Pinpoint the cell where the given text exists, returning its [X, Y] midpoint coordinate. 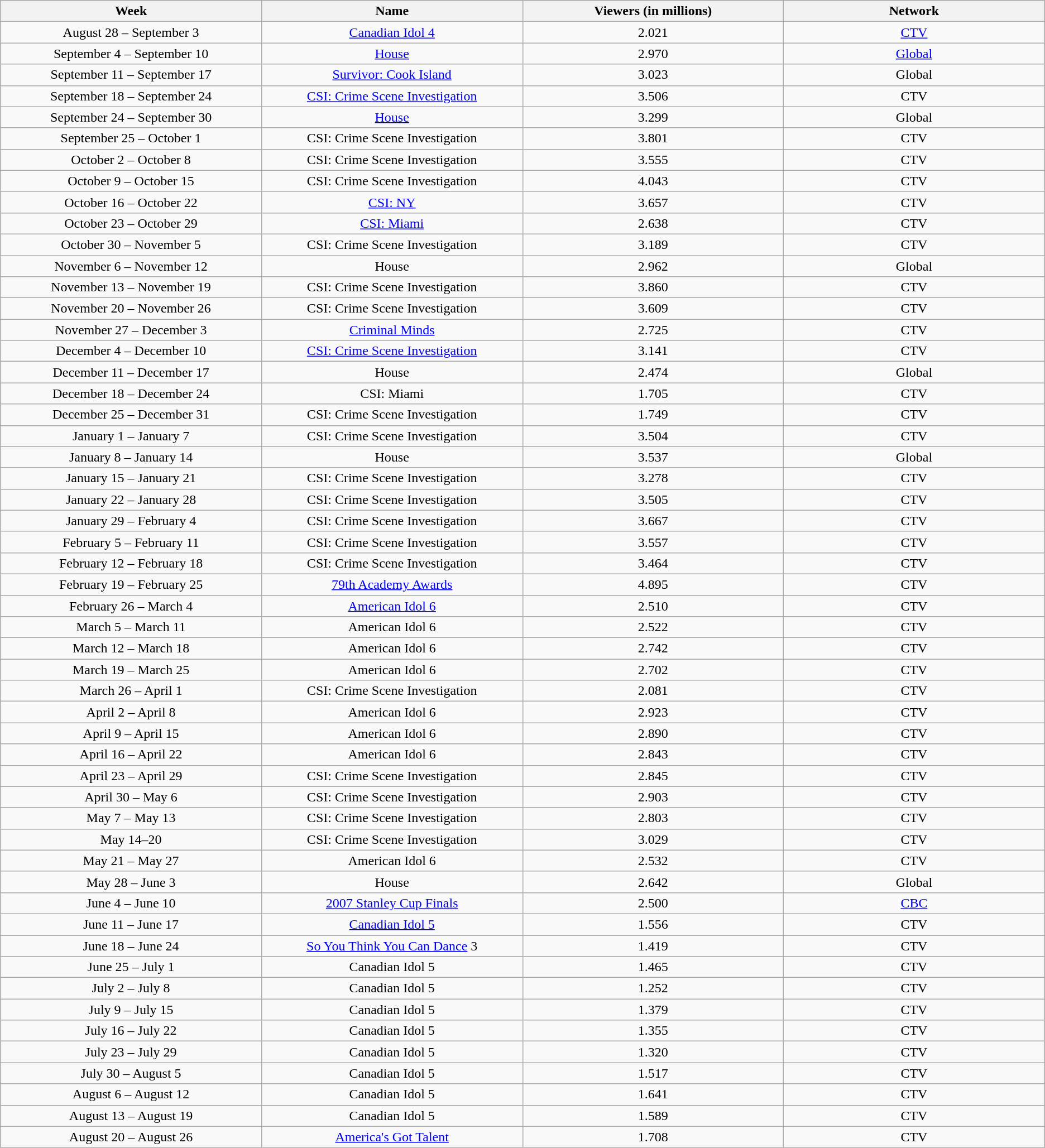
October 23 – October 29 [131, 223]
1.419 [653, 946]
1.708 [653, 1137]
1.252 [653, 988]
October 9 – October 15 [131, 181]
February 26 – March 4 [131, 606]
3.023 [653, 75]
August 6 – August 12 [131, 1094]
1.379 [653, 1010]
September 18 – September 24 [131, 96]
2.021 [653, 32]
April 23 – April 29 [131, 776]
October 2 – October 8 [131, 160]
2.500 [653, 903]
March 26 – April 1 [131, 691]
April 2 – April 8 [131, 712]
2.510 [653, 606]
April 9 – April 15 [131, 733]
2.803 [653, 818]
2.642 [653, 882]
September 11 – September 17 [131, 75]
3.299 [653, 117]
October 30 – November 5 [131, 244]
July 9 – July 15 [131, 1010]
2.522 [653, 627]
February 19 – February 25 [131, 584]
Week [131, 11]
3.464 [653, 563]
April 16 – April 22 [131, 755]
January 1 – January 7 [131, 436]
December 11 – December 17 [131, 372]
January 8 – January 14 [131, 457]
May 28 – June 3 [131, 882]
CBC [914, 903]
3.657 [653, 202]
4.043 [653, 181]
1.355 [653, 1031]
September 24 – September 30 [131, 117]
4.895 [653, 584]
July 16 – July 22 [131, 1031]
2.923 [653, 712]
1.465 [653, 967]
August 13 – August 19 [131, 1116]
2.890 [653, 733]
3.537 [653, 457]
March 5 – March 11 [131, 627]
November 13 – November 19 [131, 287]
3.505 [653, 499]
September 4 – September 10 [131, 54]
1.556 [653, 924]
July 23 – July 29 [131, 1052]
March 12 – March 18 [131, 649]
2.638 [653, 223]
3.801 [653, 138]
2.970 [653, 54]
America's Got Talent [392, 1137]
2.843 [653, 755]
2.962 [653, 266]
1.749 [653, 415]
September 25 – October 1 [131, 138]
February 5 – February 11 [131, 542]
December 4 – December 10 [131, 351]
June 18 – June 24 [131, 946]
2.081 [653, 691]
2.474 [653, 372]
1.320 [653, 1052]
August 28 – September 3 [131, 32]
3.555 [653, 160]
3.557 [653, 542]
November 27 – December 3 [131, 330]
So You Think You Can Dance 3 [392, 946]
October 16 – October 22 [131, 202]
Network [914, 11]
1.705 [653, 393]
February 12 – February 18 [131, 563]
April 30 – May 6 [131, 797]
Name [392, 11]
Canadian Idol 4 [392, 32]
1.641 [653, 1094]
2.903 [653, 797]
3.504 [653, 436]
CSI: NY [392, 202]
January 29 – February 4 [131, 521]
2.532 [653, 861]
1.517 [653, 1073]
January 22 – January 28 [131, 499]
2.742 [653, 649]
July 30 – August 5 [131, 1073]
3.609 [653, 309]
Criminal Minds [392, 330]
3.278 [653, 478]
2.725 [653, 330]
79th Academy Awards [392, 584]
May 14–20 [131, 839]
3.141 [653, 351]
June 11 – June 17 [131, 924]
July 2 – July 8 [131, 988]
November 6 – November 12 [131, 266]
1.589 [653, 1116]
3.506 [653, 96]
June 25 – July 1 [131, 967]
June 4 – June 10 [131, 903]
Survivor: Cook Island [392, 75]
May 7 – May 13 [131, 818]
2.845 [653, 776]
December 25 – December 31 [131, 415]
2.702 [653, 670]
March 19 – March 25 [131, 670]
November 20 – November 26 [131, 309]
August 20 – August 26 [131, 1137]
Viewers (in millions) [653, 11]
3.860 [653, 287]
3.189 [653, 244]
January 15 – January 21 [131, 478]
3.029 [653, 839]
3.667 [653, 521]
December 18 – December 24 [131, 393]
May 21 – May 27 [131, 861]
2007 Stanley Cup Finals [392, 903]
